Extract the [X, Y] coordinate from the center of the cell holding the provided text.  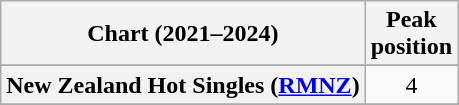
4 [411, 85]
Peakposition [411, 34]
New Zealand Hot Singles (RMNZ) [183, 85]
Chart (2021–2024) [183, 34]
